Return the [X, Y] coordinate for the center point of the cell that contains the specified text.  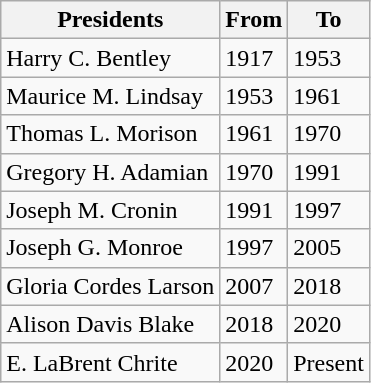
Presidents [110, 20]
Gregory H. Adamian [110, 172]
1917 [254, 58]
2005 [329, 248]
E. LaBrent Chrite [110, 362]
Gloria Cordes Larson [110, 286]
Thomas L. Morison [110, 134]
Harry C. Bentley [110, 58]
Joseph M. Cronin [110, 210]
Maurice M. Lindsay [110, 96]
From [254, 20]
Joseph G. Monroe [110, 248]
Present [329, 362]
2007 [254, 286]
To [329, 20]
Alison Davis Blake [110, 324]
